Extract the [X, Y] coordinate from the center of the cell holding the provided text.  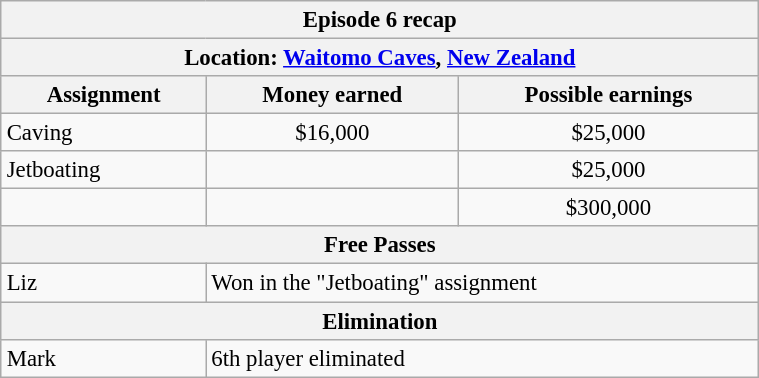
6th player eliminated [482, 358]
Jetboating [104, 170]
Mark [104, 358]
Possible earnings [609, 95]
Money earned [332, 95]
Caving [104, 133]
Liz [104, 283]
Assignment [104, 95]
Location: Waitomo Caves, New Zealand [380, 57]
$16,000 [332, 133]
$300,000 [609, 208]
Episode 6 recap [380, 20]
Won in the "Jetboating" assignment [482, 283]
Elimination [380, 321]
Free Passes [380, 245]
